Capture the cell that displays the provided text and extract its [x, y] central coordinate. 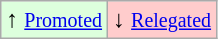
↓ Relegated [162, 20]
↑ Promoted [54, 20]
